Detect which cell encompasses the target text, then output its (X, Y) center coordinate. 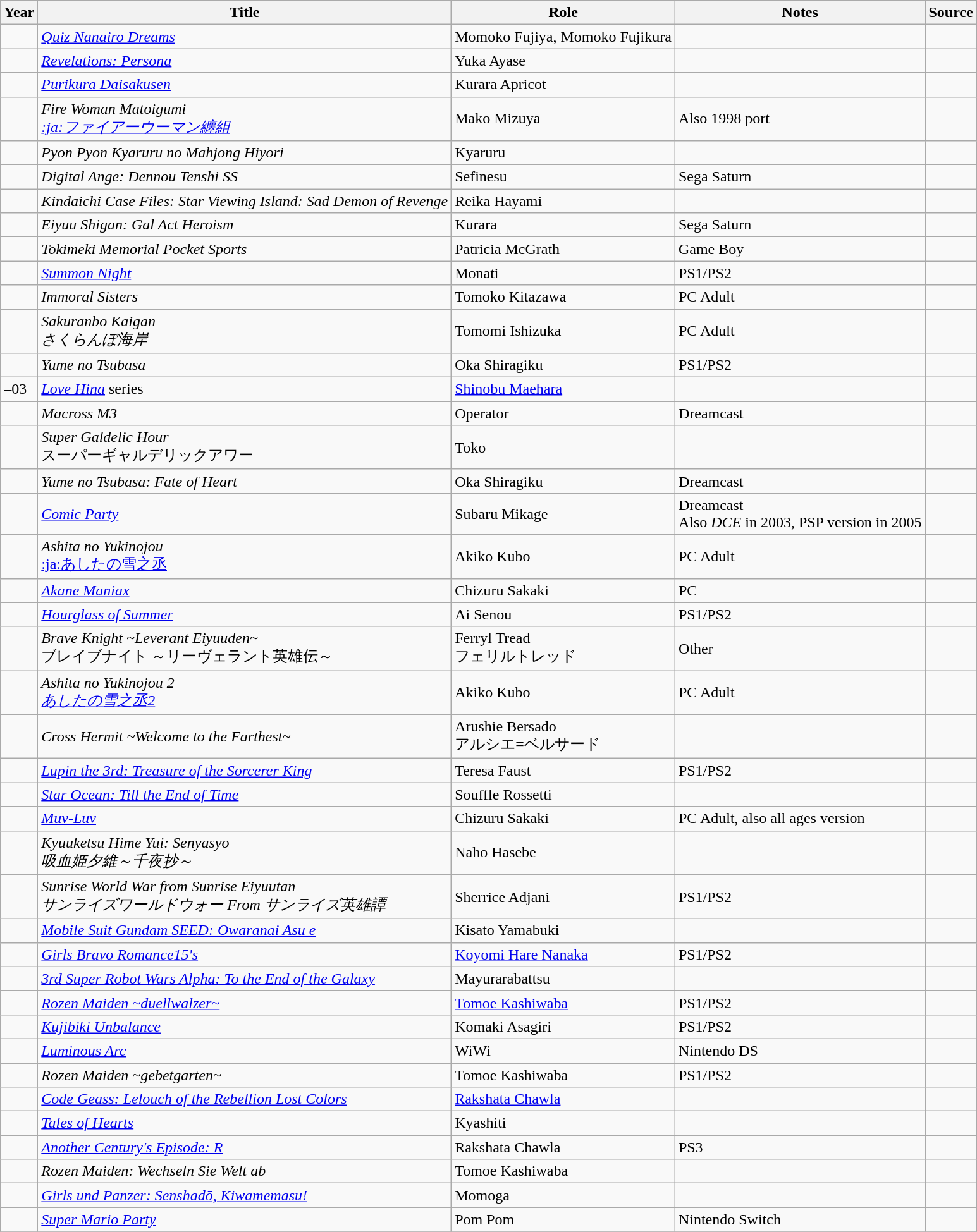
Other (800, 649)
Momoga (563, 1195)
Nintendo Switch (800, 1219)
Notes (800, 13)
Digital Ange: Dennou Tenshi SS (245, 177)
Mobile Suit Gundam SEED: Owaranai Asu e (245, 930)
Pyon Pyon Kyaruru no Mahjong Hiyori (245, 153)
Love Hina series (245, 389)
Mako Mizuya (563, 119)
Brave Knight ~Leverant Eiyuuden~ブレイブナイト ～リーヴェラント英雄伝～ (245, 649)
Kyaruru (563, 153)
Kisato Yamabuki (563, 930)
Girls Bravo Romance15's (245, 954)
Tales of Hearts (245, 1123)
Source (951, 13)
Lupin the 3rd: Treasure of the Sorcerer King (245, 771)
Ferryl Treadフェリルトレッド (563, 649)
PC (800, 590)
–03 (19, 389)
Another Century's Episode: R (245, 1147)
Fire Woman Matoigumi:ja:ファイアーウーマン纏組 (245, 119)
Super Galdelic Hourスーパーギャルデリックアワー (245, 448)
Ashita no Yukinojou:ja:あしたの雪之丞 (245, 556)
Code Geass: Lelouch of the Rebellion Lost Colors (245, 1099)
Girls und Panzer: Senshadō, Kiwamemasu! (245, 1195)
Super Mario Party (245, 1219)
Game Boy (800, 249)
Ai Senou (563, 614)
Revelations: Persona (245, 61)
Tokimeki Memorial Pocket Sports (245, 249)
Kurara Apricot (563, 85)
PC Adult, also all ages version (800, 819)
Komaki Asagiri (563, 1027)
Star Ocean: Till the End of Time (245, 795)
Sefinesu (563, 177)
Nintendo DS (800, 1051)
Role (563, 13)
Kyuuketsu Hime Yui: Senyasyo吸血姫夕維～千夜抄～ (245, 853)
Also 1998 port (800, 119)
Koyomi Hare Nanaka (563, 954)
Sakuranbo Kaiganさくらんぼ海岸 (245, 331)
Kurara (563, 225)
Year (19, 13)
Kujibiki Unbalance (245, 1027)
DreamcastAlso DCE in 2003, PSP version in 2005 (800, 513)
Naho Hasebe (563, 853)
Tomomi Ishizuka (563, 331)
Summon Night (245, 273)
Immoral Sisters (245, 297)
Luminous Arc (245, 1051)
Rozen Maiden: Wechseln Sie Welt ab (245, 1171)
Yume no Tsubasa (245, 365)
Subaru Mikage (563, 513)
Rozen Maiden ~gebetgarten~ (245, 1075)
Kindaichi Case Files: Star Viewing Island: Sad Demon of Revenge (245, 201)
Teresa Faust (563, 771)
Title (245, 13)
Sherrice Adjani (563, 897)
3rd Super Robot Wars Alpha: To the End of the Galaxy (245, 979)
Macross M3 (245, 413)
Toko (563, 448)
WiWi (563, 1051)
Purikura Daisakusen (245, 85)
Operator (563, 413)
Eiyuu Shigan: Gal Act Heroism (245, 225)
Yuka Ayase (563, 61)
Yume no Tsubasa: Fate of Heart (245, 481)
Kyashiti (563, 1123)
Hourglass of Summer (245, 614)
Tomoko Kitazawa (563, 297)
Shinobu Maehara (563, 389)
Ashita no Yukinojou 2あしたの雪之丞2 (245, 693)
Akane Maniax (245, 590)
Reika Hayami (563, 201)
Arushie Bersadoアルシエ=ベルサード (563, 736)
Patricia McGrath (563, 249)
Momoko Fujiya, Momoko Fujikura (563, 37)
Pom Pom (563, 1219)
Souffle Rossetti (563, 795)
PS3 (800, 1147)
Mayurarabattsu (563, 979)
Monati (563, 273)
Sunrise World War from Sunrise Eiyuutanサンライズワールドウォー From サンライズ英雄譚 (245, 897)
Cross Hermit ~Welcome to the Farthest~ (245, 736)
Rozen Maiden ~duellwalzer~ (245, 1003)
Comic Party (245, 513)
Quiz Nanairo Dreams (245, 37)
Muv-Luv (245, 819)
